Extract the [x, y] coordinate from the center of the cell holding the provided text.  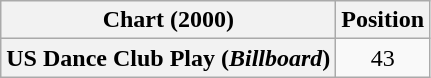
Position [383, 20]
US Dance Club Play (Billboard) [168, 58]
43 [383, 58]
Chart (2000) [168, 20]
